Capture the cell that displays the provided text and extract its [X, Y] central coordinate. 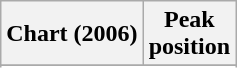
Chart (2006) [72, 34]
Peakposition [189, 34]
